Locate the cell with the specified text and output its [x, y] center coordinate. 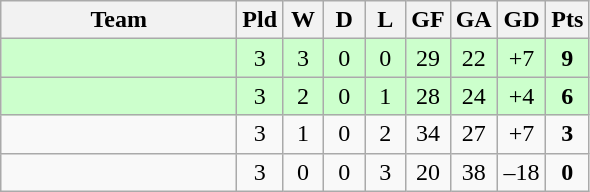
GD [522, 20]
GA [474, 20]
34 [428, 134]
27 [474, 134]
–18 [522, 172]
GF [428, 20]
28 [428, 96]
20 [428, 172]
6 [568, 96]
+4 [522, 96]
Pld [260, 20]
W [304, 20]
Pts [568, 20]
22 [474, 58]
Team [119, 20]
D [344, 20]
9 [568, 58]
L [386, 20]
38 [474, 172]
29 [428, 58]
24 [474, 96]
